Capture the cell that displays the provided text and extract its [x, y] central coordinate. 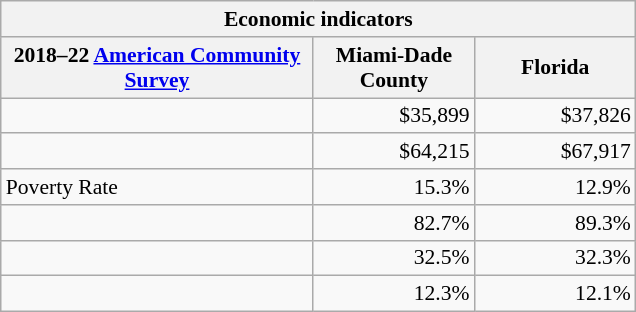
$35,899 [394, 116]
15.3% [394, 187]
$64,215 [394, 152]
$67,917 [556, 152]
12.9% [556, 187]
Poverty Rate [158, 187]
32.3% [556, 258]
82.7% [394, 223]
32.5% [394, 258]
Miami-Dade County [394, 68]
12.1% [556, 294]
Economic indicators [318, 19]
89.3% [556, 223]
2018–22 American Community Survey [158, 68]
$37,826 [556, 116]
12.3% [394, 294]
Florida [556, 68]
